Pinpoint the cell where the given text exists, returning its [x, y] midpoint coordinate. 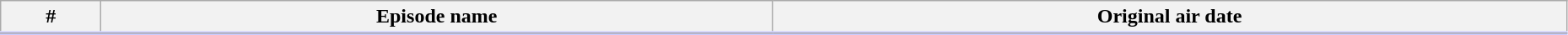
Original air date [1170, 17]
Episode name [437, 17]
# [51, 17]
